Return the (X, Y) coordinate for the center point of the cell that contains the specified text.  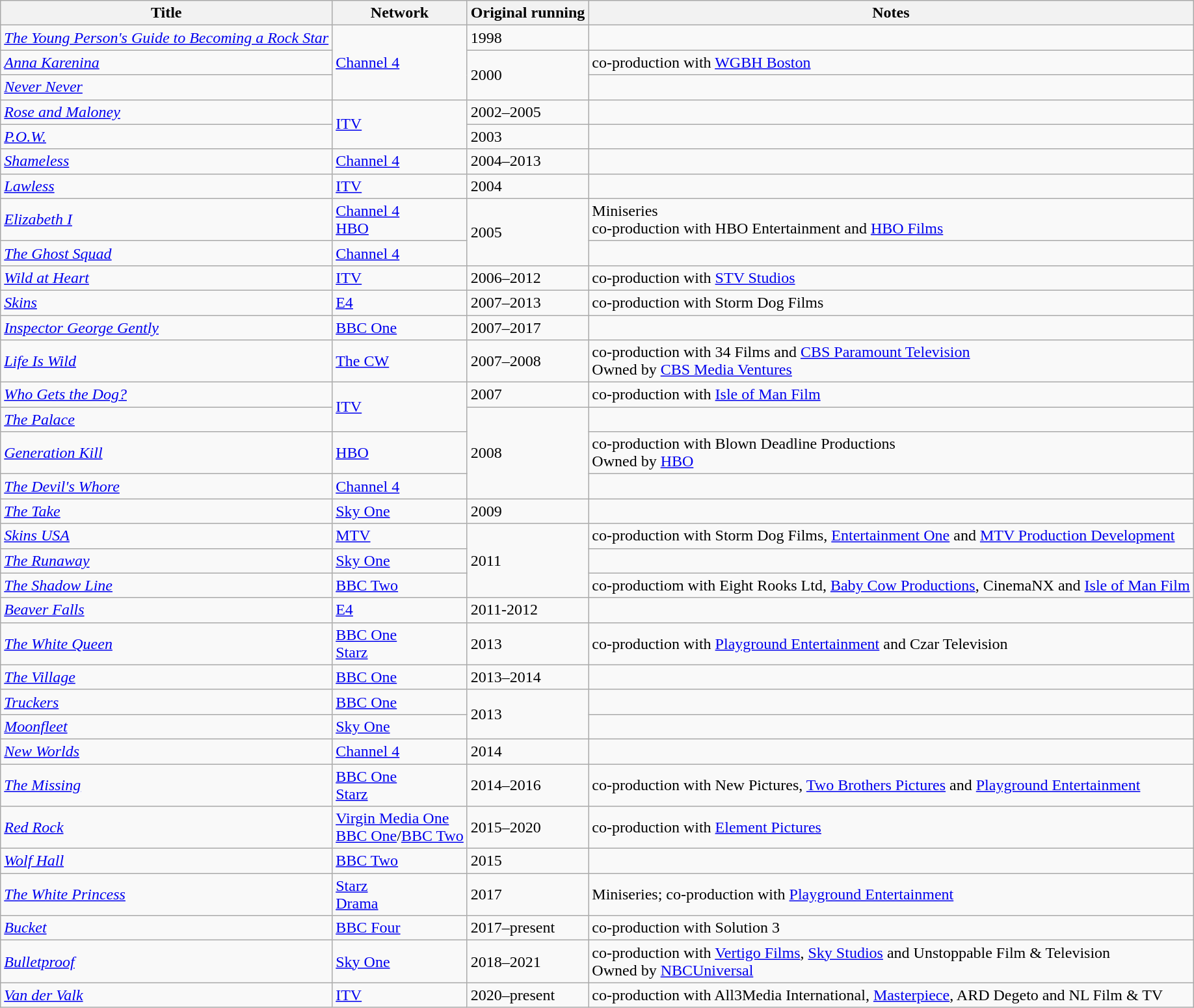
2011-2012 (527, 610)
2004–2013 (527, 161)
Rose and Maloney (166, 112)
Skins USA (166, 536)
Notes (891, 13)
New Worlds (166, 751)
The Take (166, 511)
Anna Karenina (166, 62)
Beaver Falls (166, 610)
Bulletproof (166, 961)
The Village (166, 677)
2007–2017 (527, 327)
Title (166, 13)
Who Gets the Dog? (166, 395)
co-production with Solution 3 (891, 928)
2020–present (527, 995)
Bucket (166, 928)
The Ghost Squad (166, 253)
The Missing (166, 784)
Channel 4HBO (400, 220)
2017–present (527, 928)
Elizabeth I (166, 220)
2017 (527, 895)
Original running (527, 13)
2007–2013 (527, 302)
co-production with Blown Deadline ProductionsOwned by HBO (891, 453)
MTV (400, 536)
Life Is Wild (166, 362)
2002–2005 (527, 112)
2018–2021 (527, 961)
co-production with Storm Dog Films (891, 302)
Virgin Media OneBBC One/BBC Two (400, 827)
The CW (400, 362)
co-production with New Pictures, Two Brothers Pictures and Playground Entertainment (891, 784)
Skins (166, 302)
The White Princess (166, 895)
The Young Person's Guide to Becoming a Rock Star (166, 38)
2006–2012 (527, 278)
Moonfleet (166, 726)
Shameless (166, 161)
2003 (527, 137)
The White Queen (166, 644)
2015–2020 (527, 827)
co-production with Storm Dog Films, Entertainment One and MTV Production Development (891, 536)
Generation Kill (166, 453)
Miniseries; co-production with Playground Entertainment (891, 895)
Wolf Hall (166, 861)
Lawless (166, 186)
2011 (527, 561)
The Palace (166, 419)
Network (400, 13)
co-production with All3Media International, Masterpiece, ARD Degeto and NL Film & TV (891, 995)
Inspector George Gently (166, 327)
co-production with Vertigo Films, Sky Studios and Unstoppable Film & TelevisionOwned by NBCUniversal (891, 961)
2015 (527, 861)
2014 (527, 751)
The Devil's Whore (166, 486)
co-production with 34 Films and CBS Paramount TelevisionOwned by CBS Media Ventures (891, 362)
co-productiom with Eight Rooks Ltd, Baby Cow Productions, CinemaNX and Isle of Man Film (891, 585)
2004 (527, 186)
2013–2014 (527, 677)
Red Rock (166, 827)
2009 (527, 511)
Van der Valk (166, 995)
Miniseriesco-production with HBO Entertainment and HBO Films (891, 220)
The Runaway (166, 561)
HBO (400, 453)
co-production with Element Pictures (891, 827)
2007–2008 (527, 362)
2008 (527, 453)
Never Never (166, 87)
The Shadow Line (166, 585)
2005 (527, 232)
P.O.W. (166, 137)
Truckers (166, 702)
co-production with Isle of Man Film (891, 395)
co-production with STV Studios (891, 278)
2014–2016 (527, 784)
Wild at Heart (166, 278)
2007 (527, 395)
2000 (527, 75)
StarzDrama (400, 895)
BBC Four (400, 928)
co-production with Playground Entertainment and Czar Television (891, 644)
1998 (527, 38)
co-production with WGBH Boston (891, 62)
